Locate the cell with the specified text and output its (X, Y) center coordinate. 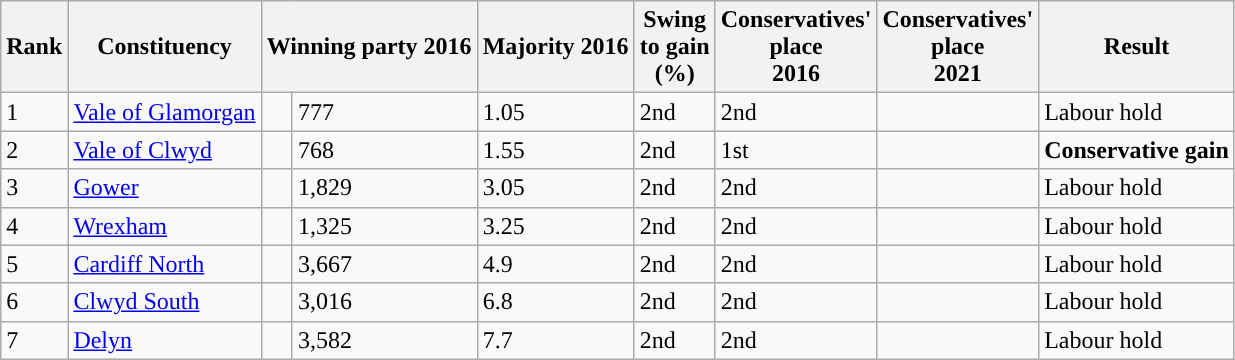
5 (34, 264)
Result (1137, 47)
Conservative gain (1137, 150)
Rank (34, 47)
7 (34, 340)
3.05 (556, 188)
Wrexham (164, 226)
Cardiff North (164, 264)
1,325 (384, 226)
Constituency (164, 47)
1.55 (556, 150)
Majority 2016 (556, 47)
3,016 (384, 302)
3.25 (556, 226)
1st (796, 150)
Conservatives'place2021 (958, 47)
3,667 (384, 264)
3,582 (384, 340)
6.8 (556, 302)
Conservatives'place2016 (796, 47)
7.7 (556, 340)
3 (34, 188)
4.9 (556, 264)
1,829 (384, 188)
777 (384, 112)
Winning party 2016 (369, 47)
1.05 (556, 112)
Clwyd South (164, 302)
Vale of Glamorgan (164, 112)
768 (384, 150)
Delyn (164, 340)
2 (34, 150)
Swingto gain(%) (674, 47)
1 (34, 112)
4 (34, 226)
Gower (164, 188)
Vale of Clwyd (164, 150)
6 (34, 302)
